Output the [X, Y] coordinate of the center of the cell containing the given text.  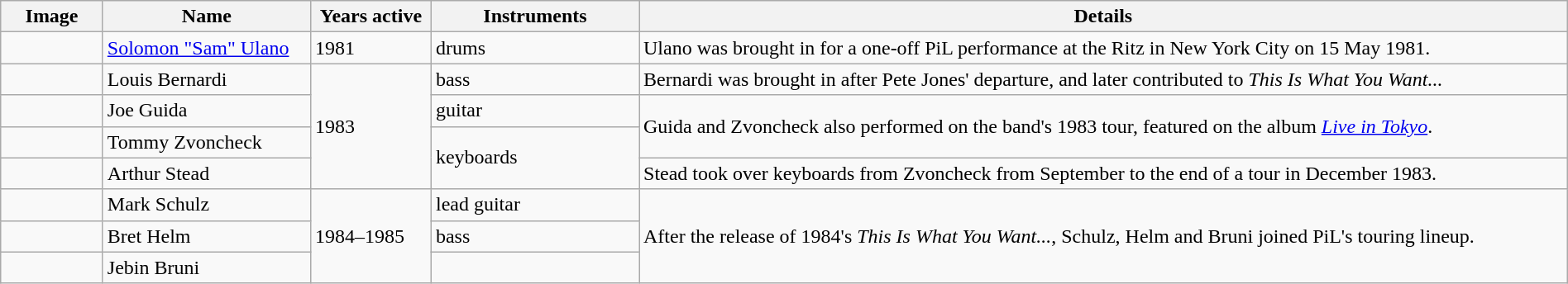
Instruments [534, 17]
Mark Schulz [207, 205]
Tommy Zvoncheck [207, 142]
Arthur Stead [207, 173]
guitar [534, 111]
Bernardi was brought in after Pete Jones' departure, and later contributed to This Is What You Want... [1103, 79]
Image [52, 17]
1981 [370, 48]
Joe Guida [207, 111]
Bret Helm [207, 236]
Louis Bernardi [207, 79]
Years active [370, 17]
Name [207, 17]
Jebin Bruni [207, 267]
drums [534, 48]
lead guitar [534, 205]
keyboards [534, 158]
Ulano was brought in for a one-off PiL performance at the Ritz in New York City on 15 May 1981. [1103, 48]
Guida and Zvoncheck also performed on the band's 1983 tour, featured on the album Live in Tokyo. [1103, 126]
Details [1103, 17]
1984–1985 [370, 236]
1983 [370, 126]
Solomon "Sam" Ulano [207, 48]
Stead took over keyboards from Zvoncheck from September to the end of a tour in December 1983. [1103, 173]
After the release of 1984's This Is What You Want..., Schulz, Helm and Bruni joined PiL's touring lineup. [1103, 236]
